Locate the cell with the specified text and output its (x, y) center coordinate. 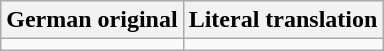
Literal translation (283, 20)
German original (92, 20)
